Find where the given text appears and provide that cell's center as [X, Y] coordinate. 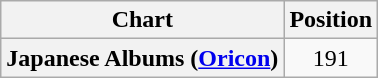
Chart [142, 20]
Position [331, 20]
Japanese Albums (Oricon) [142, 58]
191 [331, 58]
